Identify which cell holds the provided text, then report its [x, y] central coordinate. 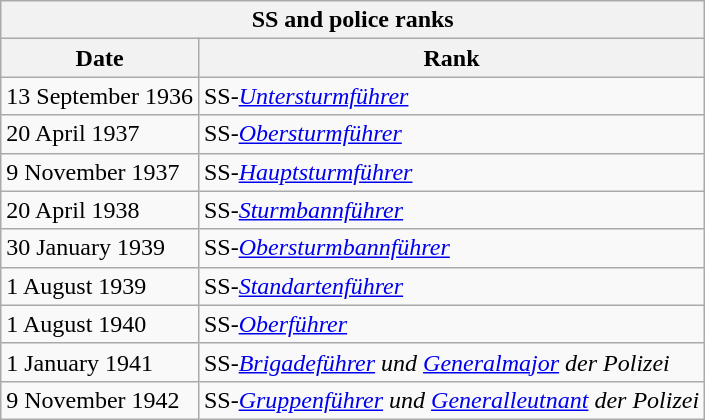
SS-Hauptsturmführer [451, 172]
Date [100, 58]
20 April 1937 [100, 134]
13 September 1936 [100, 96]
9 November 1937 [100, 172]
SS-Untersturmführer [451, 96]
SS-Obersturmführer [451, 134]
30 January 1939 [100, 248]
1 August 1939 [100, 286]
SS-Obersturmbannführer [451, 248]
9 November 1942 [100, 400]
SS-Oberführer [451, 324]
SS-Sturmbannführer [451, 210]
SS-Brigadeführer und Generalmajor der Polizei [451, 362]
1 August 1940 [100, 324]
20 April 1938 [100, 210]
SS-Gruppenführer und Generalleutnant der Polizei [451, 400]
Rank [451, 58]
SS and police ranks [353, 20]
SS-Standartenführer [451, 286]
1 January 1941 [100, 362]
